Output the (X, Y) coordinate of the center of the cell containing the given text.  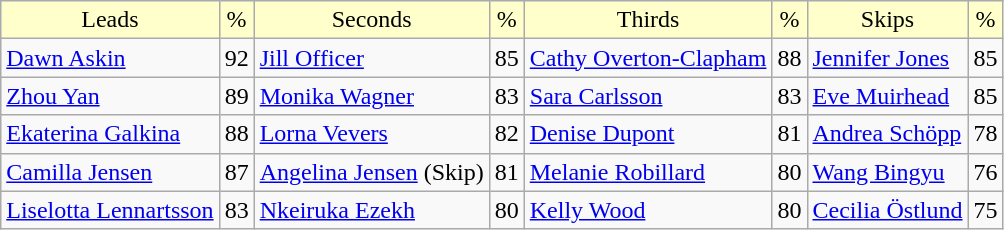
Melanie Robillard (648, 172)
Monika Wagner (372, 96)
Eve Muirhead (888, 96)
76 (986, 172)
Dawn Askin (110, 58)
89 (236, 96)
Jennifer Jones (888, 58)
78 (986, 134)
Zhou Yan (110, 96)
75 (986, 210)
Skips (888, 20)
Denise Dupont (648, 134)
87 (236, 172)
82 (506, 134)
Lorna Vevers (372, 134)
Jill Officer (372, 58)
Leads (110, 20)
Seconds (372, 20)
92 (236, 58)
Sara Carlsson (648, 96)
Ekaterina Galkina (110, 134)
Thirds (648, 20)
Cathy Overton-Clapham (648, 58)
Nkeiruka Ezekh (372, 210)
Angelina Jensen (Skip) (372, 172)
Kelly Wood (648, 210)
Cecilia Östlund (888, 210)
Andrea Schöpp (888, 134)
Camilla Jensen (110, 172)
Liselotta Lennartsson (110, 210)
Wang Bingyu (888, 172)
